From the cell containing the given text, extract its center point as (X, Y) coordinate. 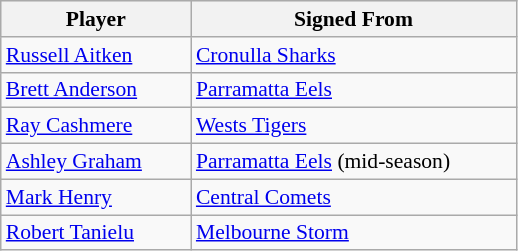
Russell Aitken (96, 55)
Brett Anderson (96, 90)
Ashley Graham (96, 162)
Parramatta Eels (mid-season) (354, 162)
Player (96, 19)
Robert Tanielu (96, 233)
Wests Tigers (354, 126)
Signed From (354, 19)
Parramatta Eels (354, 90)
Central Comets (354, 197)
Mark Henry (96, 197)
Cronulla Sharks (354, 55)
Ray Cashmere (96, 126)
Melbourne Storm (354, 233)
